Pinpoint the cell where the given text exists, returning its (x, y) midpoint coordinate. 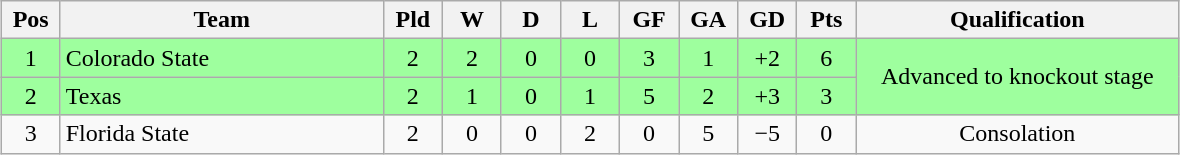
Pos (30, 20)
Colorado State (222, 58)
Qualification (1018, 20)
Texas (222, 96)
GA (708, 20)
Pts (826, 20)
6 (826, 58)
GF (650, 20)
Advanced to knockout stage (1018, 77)
Team (222, 20)
+2 (768, 58)
Pld (412, 20)
L (590, 20)
D (530, 20)
W (472, 20)
GD (768, 20)
−5 (768, 134)
Consolation (1018, 134)
Florida State (222, 134)
+3 (768, 96)
